Identify which cell holds the provided text, then report its [X, Y] central coordinate. 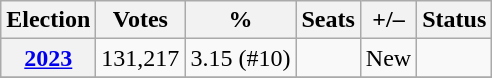
+/– [388, 20]
New [388, 58]
Election [48, 20]
Votes [140, 20]
3.15 (#10) [240, 58]
131,217 [140, 58]
2023 [48, 58]
Seats [328, 20]
% [240, 20]
Status [454, 20]
